Find where the given text appears and provide that cell's center as (x, y) coordinate. 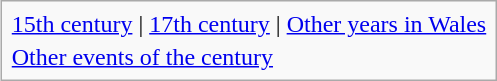
15th century | 17th century | Other years in Wales (248, 24)
Other events of the century (248, 57)
